Scan for the cell matching the given text and deliver its [X, Y] coordinate at center. 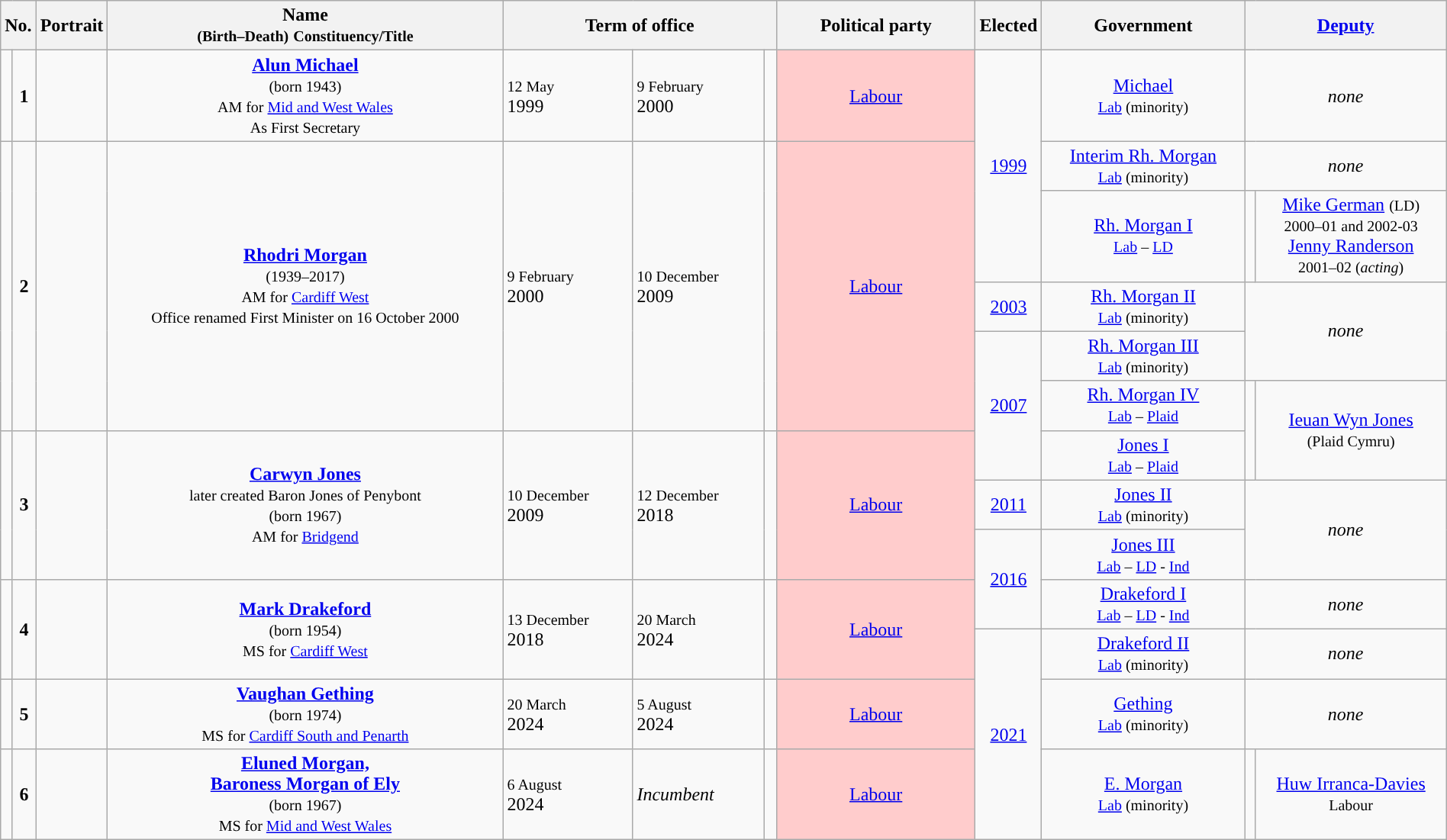
Rhodri Morgan(1939–2017)AM for Cardiff WestOffice renamed First Minister on 16 October 2000 [305, 285]
Interim Rh. MorganLab (minority) [1143, 166]
12 May1999 [568, 96]
MichaelLab (minority) [1143, 96]
Name(Birth–Death) Constituency/Title [305, 26]
13 December2018 [568, 629]
Eluned Morgan,Baroness Morgan of Ely(born 1967)MS for Mid and West Wales [305, 795]
Portrait [72, 26]
2003 [1009, 307]
2021 [1009, 734]
2016 [1009, 579]
Ieuan Wyn Jones(Plaid Cymru) [1351, 430]
Rh. Morgan ILab – LD [1143, 237]
Alun Michael(born 1943)AM for Mid and West WalesAs First Secretary [305, 96]
6 August2024 [568, 795]
2011 [1009, 505]
Political party [875, 26]
12 December2018 [698, 505]
Carwyn Joneslater created Baron Jones of Penybont(born 1967)AM for Bridgend [305, 505]
Mike German (LD)2000–01 and 2002-03Jenny Randerson2001–02 (acting) [1351, 237]
Term of office [640, 26]
1999 [1009, 166]
Rh. Morgan IVLab – Plaid [1143, 406]
Drakeford ILab – LD - Ind [1143, 604]
3 [24, 505]
Incumbent [698, 795]
4 [24, 629]
2007 [1009, 406]
Government [1143, 26]
Huw Irranca-DaviesLabour [1351, 795]
1 [24, 96]
5 August2024 [698, 714]
6 [24, 795]
2 [24, 285]
No. [18, 26]
Deputy [1345, 26]
5 [24, 714]
Jones IILab (minority) [1143, 505]
Jones IIILab – LD - Ind [1143, 554]
GethingLab (minority) [1143, 714]
E. MorganLab (minority) [1143, 795]
Rh. Morgan IILab (minority) [1143, 307]
Elected [1009, 26]
Mark Drakeford(born 1954)MS for Cardiff West [305, 629]
Jones ILab – Plaid [1143, 455]
Vaughan Gething(born 1974)MS for Cardiff South and Penarth [305, 714]
Drakeford IILab (minority) [1143, 653]
Rh. Morgan IIILab (minority) [1143, 356]
